For the text-containing cell, return its midpoint in (X, Y) coordinate format. 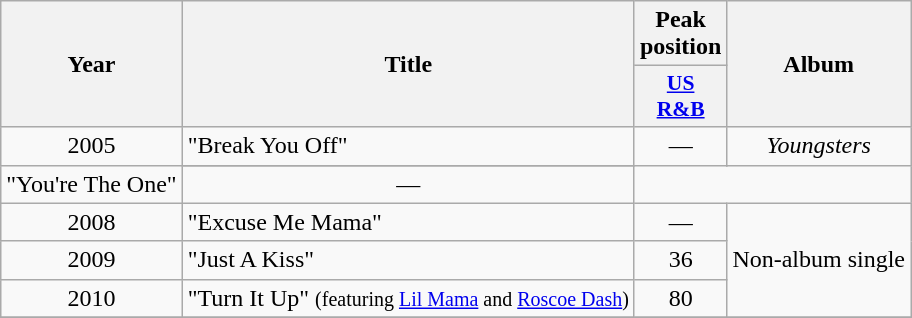
"You're The One" (92, 184)
Album (819, 64)
"Turn It Up" (featuring Lil Mama and Roscoe Dash) (408, 298)
Year (92, 64)
36 (680, 260)
Youngsters (819, 146)
Title (408, 64)
80 (680, 298)
Non-album single (819, 260)
"Break You Off" (408, 146)
2008 (92, 222)
2005 (92, 146)
"Excuse Me Mama" (408, 222)
Peakposition (680, 34)
"Just A Kiss" (408, 260)
USR&B (680, 96)
2009 (92, 260)
2010 (92, 298)
